Provide the [x, y] coordinate of the cell's center where the given text is located.  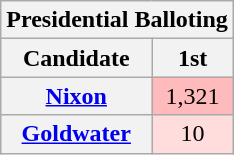
Goldwater [76, 134]
Candidate [76, 58]
10 [193, 134]
Nixon [76, 96]
1st [193, 58]
1,321 [193, 96]
Presidential Balloting [118, 20]
